Capture the cell that displays the provided text and extract its (x, y) central coordinate. 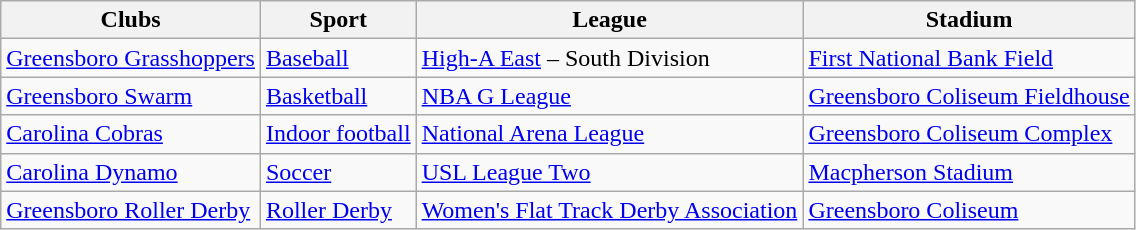
Clubs (131, 20)
Macpherson Stadium (969, 172)
Greensboro Coliseum (969, 210)
Carolina Dynamo (131, 172)
Baseball (338, 58)
Sport (338, 20)
League (610, 20)
Greensboro Swarm (131, 96)
Carolina Cobras (131, 134)
USL League Two (610, 172)
Greensboro Coliseum Complex (969, 134)
Indoor football (338, 134)
Greensboro Grasshoppers (131, 58)
First National Bank Field (969, 58)
NBA G League (610, 96)
Soccer (338, 172)
High-A East – South Division (610, 58)
National Arena League (610, 134)
Stadium (969, 20)
Basketball (338, 96)
Women's Flat Track Derby Association (610, 210)
Greensboro Roller Derby (131, 210)
Greensboro Coliseum Fieldhouse (969, 96)
Roller Derby (338, 210)
